Determine the (x, y) coordinate at the center of the cell enclosing the given text.  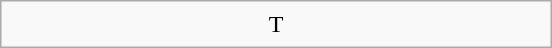
T (276, 24)
